Locate the cell with the specified text and output its (X, Y) center coordinate. 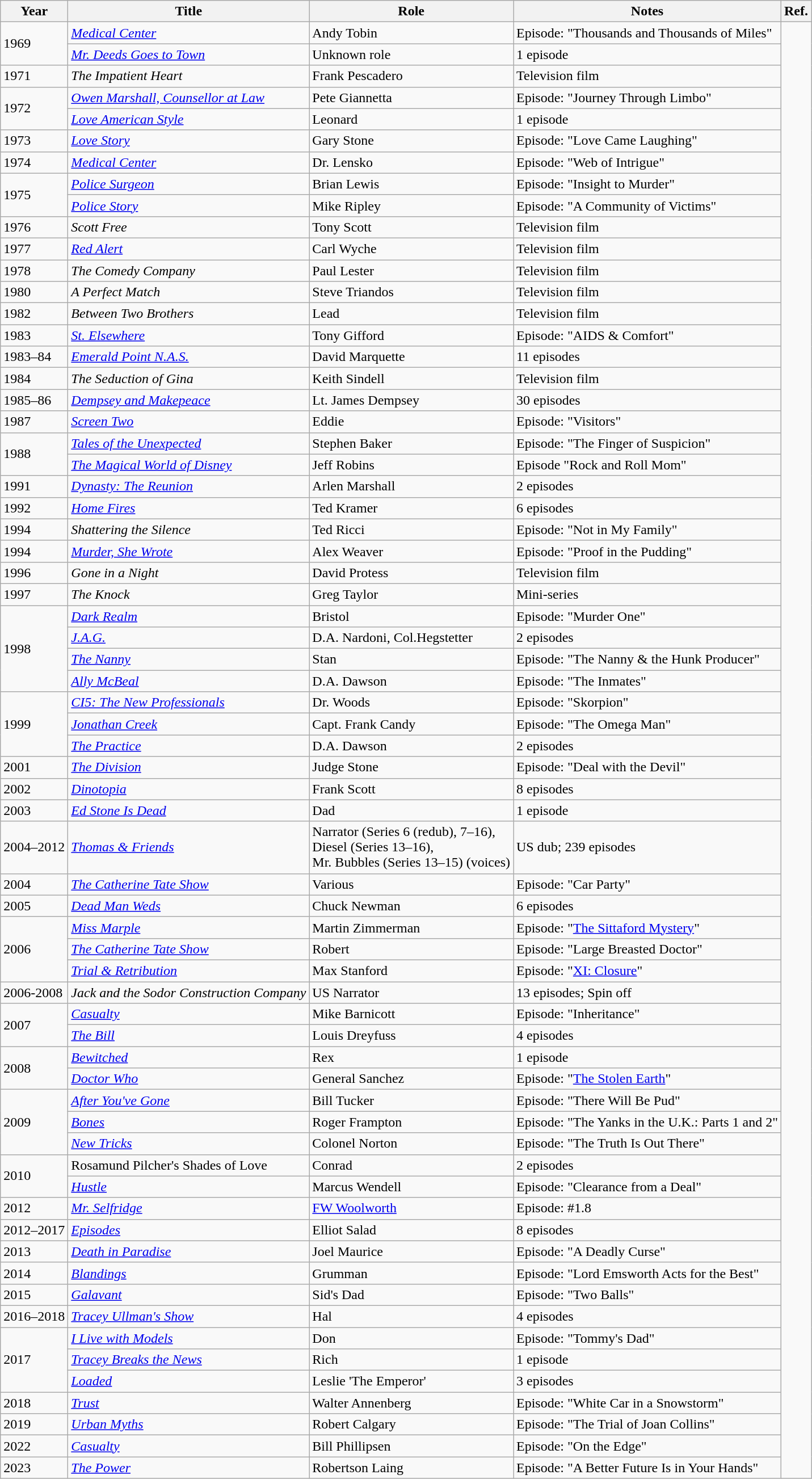
Conrad (411, 1165)
Role (411, 11)
Hustle (188, 1187)
Episode: "Insight to Murder" (647, 184)
Between Two Brothers (188, 314)
Alex Weaver (411, 551)
Bill Tucker (411, 1100)
2022 (34, 1446)
Episode: "Two Balls" (647, 1295)
2004–2012 (34, 847)
1978 (34, 271)
Owen Marshall, Counsellor at Law (188, 98)
2017 (34, 1359)
Dinotopia (188, 789)
Lead (411, 314)
2012 (34, 1208)
Various (411, 884)
Episode: "The Finger of Suspicion" (647, 443)
Rich (411, 1360)
Episode: "XI: Closure" (647, 970)
The Power (188, 1468)
Loaded (188, 1381)
1987 (34, 422)
2018 (34, 1403)
Martin Zimmerman (411, 927)
Episode: "Inheritance" (647, 1014)
Red Alert (188, 249)
30 episodes (647, 400)
1975 (34, 195)
Stephen Baker (411, 443)
Roger Frampton (411, 1122)
Episode: "Not in My Family" (647, 530)
US dub; 239 episodes (647, 847)
Robert Calgary (411, 1425)
Capt. Frank Candy (411, 724)
Walter Annenberg (411, 1403)
13 episodes; Spin off (647, 993)
Keith Sindell (411, 379)
Jack and the Sodor Construction Company (188, 993)
1980 (34, 292)
After You've Gone (188, 1100)
David Protess (411, 573)
Joel Maurice (411, 1251)
Episode: "Proof in the Pudding" (647, 551)
1971 (34, 76)
Love American Style (188, 119)
Shattering the Silence (188, 530)
1984 (34, 379)
Scott Free (188, 227)
11 episodes (647, 357)
Episode: "A Community of Victims" (647, 205)
Dr. Lensko (411, 162)
Episode: "The Nanny & the Hunk Producer" (647, 659)
Police Surgeon (188, 184)
Andy Tobin (411, 33)
Episode: "On the Edge" (647, 1446)
1977 (34, 249)
2007 (34, 1025)
Episode: "Large Breasted Doctor" (647, 949)
CI5: The New Professionals (188, 703)
1983 (34, 335)
2004 (34, 884)
1996 (34, 573)
Mr. Selfridge (188, 1208)
1976 (34, 227)
US Narrator (411, 993)
Greg Taylor (411, 594)
Episode: "Visitors" (647, 422)
Blandings (188, 1273)
Mini-series (647, 594)
2003 (34, 810)
2019 (34, 1425)
Colonel Norton (411, 1144)
1998 (34, 648)
D.A. Nardoni, Col.Hegstetter (411, 638)
Frank Pescadero (411, 76)
The Bill (188, 1036)
Dr. Woods (411, 703)
3 episodes (647, 1381)
The Practice (188, 746)
Episode: "Clearance from a Deal" (647, 1187)
Tony Scott (411, 227)
Episode: "Journey Through Limbo" (647, 98)
1972 (34, 108)
Leslie 'The Emperor' (411, 1381)
The Knock (188, 594)
David Marquette (411, 357)
Episode: "Skorpion" (647, 703)
1992 (34, 508)
Don (411, 1338)
Thomas & Friends (188, 847)
Doctor Who (188, 1079)
Steve Triandos (411, 292)
Dynasty: The Reunion (188, 486)
J.A.G. (188, 638)
Tracey Breaks the News (188, 1360)
Jeff Robins (411, 465)
Grumman (411, 1273)
Tales of the Unexpected (188, 443)
The Seduction of Gina (188, 379)
1997 (34, 594)
Episode: "The Inmates" (647, 681)
Dempsey and Makepeace (188, 400)
Screen Two (188, 422)
2010 (34, 1176)
Robert (411, 949)
2005 (34, 906)
Robertson Laing (411, 1468)
1983–84 (34, 357)
Episode: "Love Came Laughing" (647, 141)
Trial & Retribution (188, 970)
New Tricks (188, 1144)
Frank Scott (411, 789)
Jonathan Creek (188, 724)
The Nanny (188, 659)
Year (34, 11)
Arlen Marshall (411, 486)
Stan (411, 659)
The Comedy Company (188, 271)
1988 (34, 454)
Police Story (188, 205)
Galavant (188, 1295)
Gary Stone (411, 141)
1985–86 (34, 400)
Bill Phillipsen (411, 1446)
2009 (34, 1122)
Episode: "The Yanks in the U.K.: Parts 1 and 2" (647, 1122)
Episode: "Tommy's Dad" (647, 1338)
Rex (411, 1057)
Ref. (796, 11)
St. Elsewhere (188, 335)
A Perfect Match (188, 292)
Bones (188, 1122)
Mike Barnicott (411, 1014)
General Sanchez (411, 1079)
2012–2017 (34, 1230)
Eddie (411, 422)
The Division (188, 767)
2016–2018 (34, 1316)
Unknown role (411, 54)
Miss Marple (188, 927)
Mike Ripley (411, 205)
1973 (34, 141)
Urban Myths (188, 1425)
The Impatient Heart (188, 76)
Paul Lester (411, 271)
Episode: "The Omega Man" (647, 724)
Bewitched (188, 1057)
The Magical World of Disney (188, 465)
Episode: "Web of Intrigue" (647, 162)
2013 (34, 1251)
Episode: "Thousands and Thousands of Miles" (647, 33)
Home Fires (188, 508)
2008 (34, 1068)
Episode "Rock and Roll Mom" (647, 465)
Episode: "Murder One" (647, 616)
Brian Lewis (411, 184)
Carl Wyche (411, 249)
Louis Dreyfuss (411, 1036)
Episode: "AIDS & Comfort" (647, 335)
Episode: "Lord Emsworth Acts for the Best" (647, 1273)
Episode: "Deal with the Devil" (647, 767)
Ted Kramer (411, 508)
2002 (34, 789)
Ally McBeal (188, 681)
Dark Realm (188, 616)
Episode: "Car Party" (647, 884)
Marcus Wendell (411, 1187)
1991 (34, 486)
Leonard (411, 119)
Max Stanford (411, 970)
1999 (34, 724)
Episode: "A Deadly Curse" (647, 1251)
2006 (34, 949)
Murder, She Wrote (188, 551)
Trust (188, 1403)
Rosamund Pilcher's Shades of Love (188, 1165)
Title (188, 11)
Mr. Deeds Goes to Town (188, 54)
Dead Man Weds (188, 906)
1969 (34, 44)
Episode: "A Better Future Is in Your Hands" (647, 1468)
Episode: "The Truth Is Out There" (647, 1144)
Narrator (Series 6 (redub), 7–16), Diesel (Series 13–16), Mr. Bubbles (Series 13–15) (voices) (411, 847)
2001 (34, 767)
Notes (647, 11)
Love Story (188, 141)
2015 (34, 1295)
Chuck Newman (411, 906)
Judge Stone (411, 767)
2023 (34, 1468)
Episode: #1.8 (647, 1208)
Sid's Dad (411, 1295)
Elliot Salad (411, 1230)
Gone in a Night (188, 573)
Episode: "The Sittaford Mystery" (647, 927)
Episodes (188, 1230)
Lt. James Dempsey (411, 400)
Ed Stone Is Dead (188, 810)
Hal (411, 1316)
Pete Giannetta (411, 98)
Episode: "There Will Be Pud" (647, 1100)
1974 (34, 162)
Episode: "White Car in a Snowstorm" (647, 1403)
I Live with Models (188, 1338)
Emerald Point N.A.S. (188, 357)
Tony Gifford (411, 335)
Dad (411, 810)
Episode: "The Stolen Earth" (647, 1079)
1982 (34, 314)
FW Woolworth (411, 1208)
Episode: "The Trial of Joan Collins" (647, 1425)
Bristol (411, 616)
2014 (34, 1273)
Tracey Ullman's Show (188, 1316)
Ted Ricci (411, 530)
2006-2008 (34, 993)
Death in Paradise (188, 1251)
